Extract the [x, y] coordinate from the center of the cell holding the provided text.  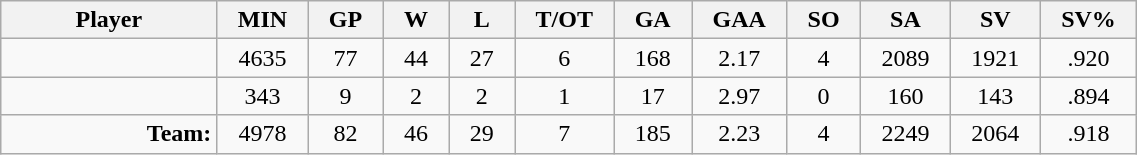
W [416, 20]
82 [346, 134]
2249 [906, 134]
.918 [1088, 134]
Player [109, 20]
2089 [906, 58]
GAA [740, 20]
160 [906, 96]
GP [346, 20]
T/OT [564, 20]
MIN [262, 20]
4978 [262, 134]
2.17 [740, 58]
29 [482, 134]
2.23 [740, 134]
1921 [995, 58]
SV [995, 20]
6 [564, 58]
0 [824, 96]
27 [482, 58]
2.97 [740, 96]
Team: [109, 134]
1 [564, 96]
SV% [1088, 20]
44 [416, 58]
143 [995, 96]
185 [653, 134]
9 [346, 96]
SA [906, 20]
46 [416, 134]
7 [564, 134]
4635 [262, 58]
343 [262, 96]
L [482, 20]
77 [346, 58]
2064 [995, 134]
.920 [1088, 58]
17 [653, 96]
.894 [1088, 96]
GA [653, 20]
168 [653, 58]
SO [824, 20]
